Find where the given text appears and provide that cell's center as [X, Y] coordinate. 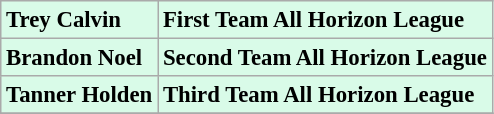
Second Team All Horizon League [326, 58]
Tanner Holden [80, 95]
Third Team All Horizon League [326, 95]
Trey Calvin [80, 20]
First Team All Horizon League [326, 20]
Brandon Noel [80, 58]
